Output the [x, y] coordinate of the center of the cell containing the given text.  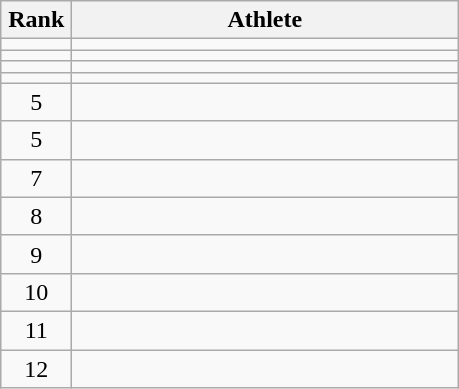
9 [36, 254]
8 [36, 216]
10 [36, 292]
11 [36, 330]
Athlete [265, 20]
7 [36, 178]
12 [36, 369]
Rank [36, 20]
